Identify which cell holds the provided text, then report its (X, Y) central coordinate. 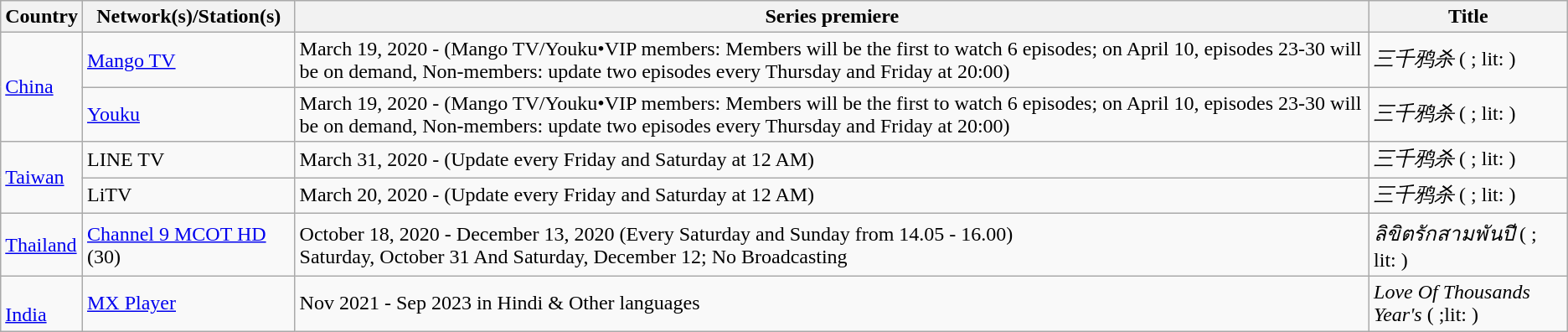
Series premiere (832, 17)
LiTV (188, 196)
Love Of Thousands Year's ( ;lit: ) (1469, 303)
India (42, 303)
March 31, 2020 - (Update every Friday and Saturday at 12 AM) (832, 159)
October 18, 2020 - December 13, 2020 (Every Saturday and Sunday from 14.05 - 16.00) Saturday, October 31 And Saturday, December 12; No Broadcasting (832, 245)
Mango TV (188, 60)
China (42, 87)
Thailand (42, 245)
ลิขิตรักสามพันปี ( ; lit: ) (1469, 245)
Channel 9 MCOT HD (30) (188, 245)
Taiwan (42, 178)
Nov 2021 - Sep 2023 in Hindi & Other languages (832, 303)
March 20, 2020 - (Update every Friday and Saturday at 12 AM) (832, 196)
Country (42, 17)
MX Player (188, 303)
Youku (188, 114)
Network(s)/Station(s) (188, 17)
Title (1469, 17)
LINE TV (188, 159)
